Return [X, Y] of the center of cell containing provided text 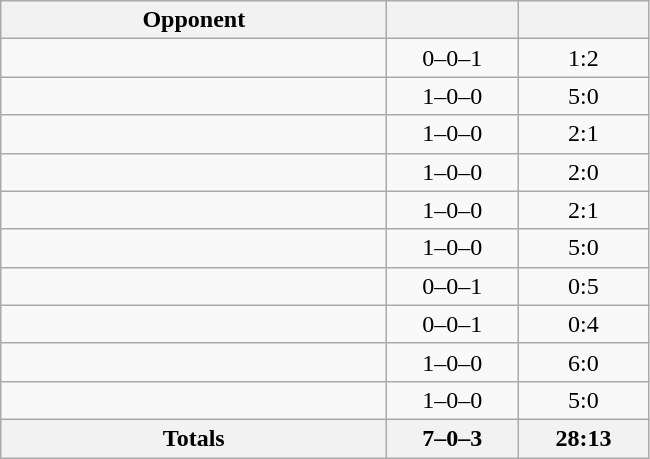
28:13 [584, 438]
Opponent [194, 20]
0:5 [584, 286]
1:2 [584, 58]
Totals [194, 438]
7–0–3 [452, 438]
2:0 [584, 172]
6:0 [584, 362]
0:4 [584, 324]
